From the cell containing the given text, extract its center point as (X, Y) coordinate. 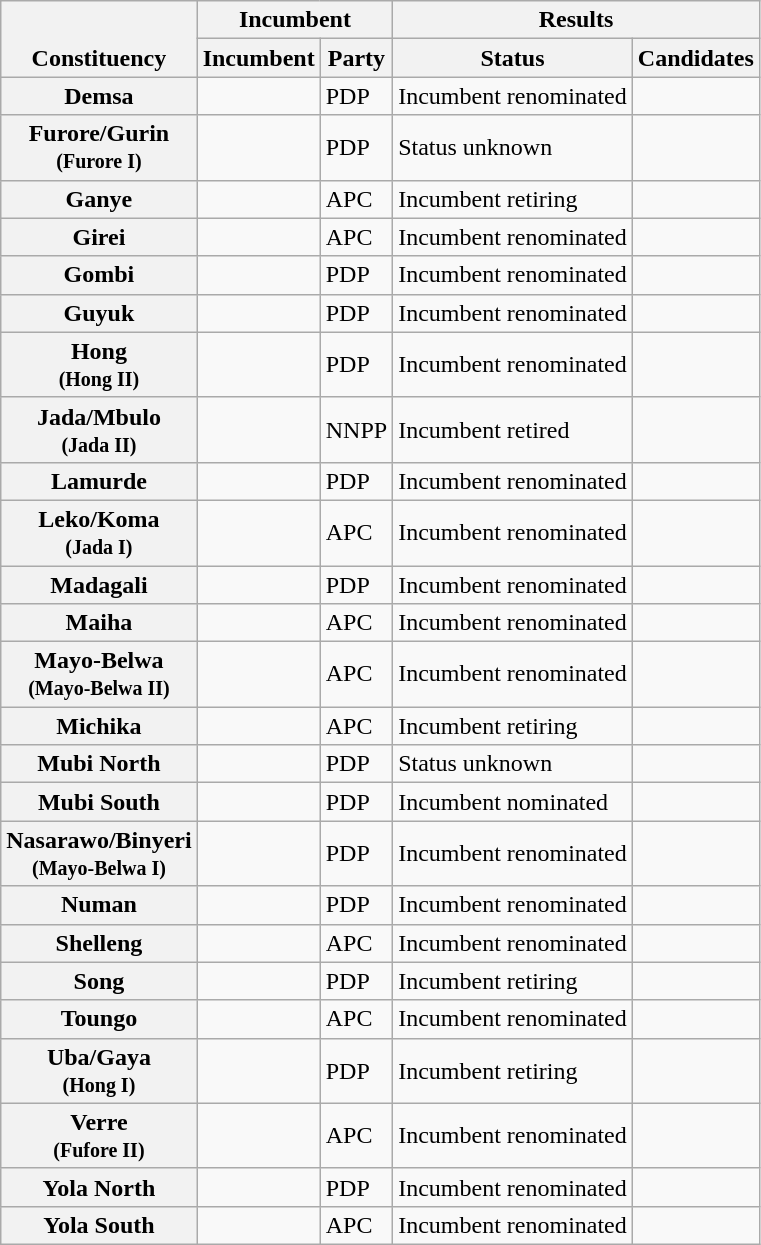
Song (99, 981)
Maiha (99, 623)
Mubi South (99, 802)
Madagali (99, 585)
Party (356, 58)
Hong(Hong II) (99, 364)
Uba/Gaya(Hong I) (99, 1070)
Constituency (99, 39)
Incumbent nominated (513, 802)
Candidates (696, 58)
Verre(Fufore II) (99, 1136)
Shelleng (99, 943)
Gombi (99, 275)
Jada/Mbulo(Jada II) (99, 430)
Leko/Koma(Jada I) (99, 532)
Nasarawo/Binyeri(Mayo-Belwa I) (99, 854)
Guyuk (99, 313)
Yola North (99, 1187)
Girei (99, 237)
Ganye (99, 199)
NNPP (356, 430)
Demsa (99, 96)
Yola South (99, 1225)
Incumbent retired (513, 430)
Mubi North (99, 764)
Numan (99, 905)
Mayo-Belwa(Mayo-Belwa II) (99, 674)
Lamurde (99, 481)
Status (513, 58)
Furore/Gurin(Furore I) (99, 148)
Toungo (99, 1019)
Results (576, 20)
Michika (99, 726)
